Output the [x, y] coordinate of the center of the cell containing the given text.  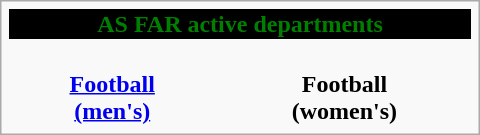
Football(men's) [112, 84]
Football(women's) [344, 84]
AS FAR active departments [240, 24]
